Determine the [X, Y] coordinate at the center of the cell enclosing the given text.  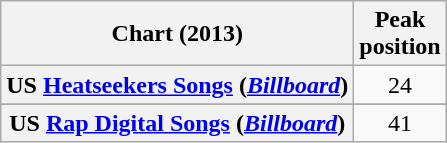
US Rap Digital Songs (Billboard) [178, 123]
Chart (2013) [178, 34]
Peakposition [400, 34]
41 [400, 123]
24 [400, 85]
US Heatseekers Songs (Billboard) [178, 85]
